Return [x, y] of the center of cell containing provided text 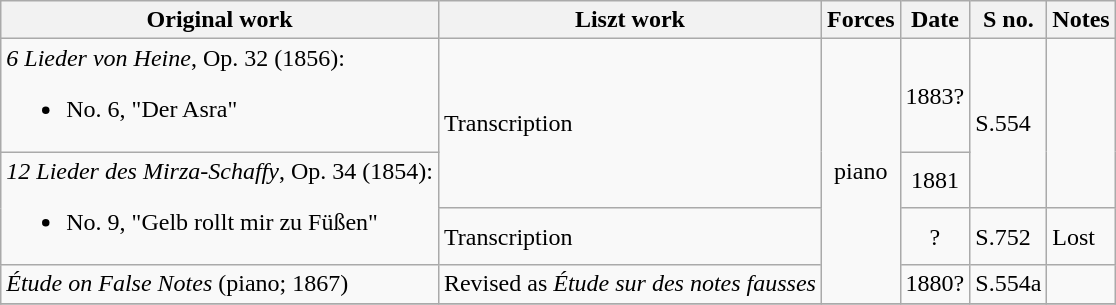
piano [860, 171]
Lost [1081, 236]
1880? [935, 284]
S.554 [1008, 124]
S.554a [1008, 284]
1881 [935, 180]
12 Lieder des Mirza-Schaffy, Op. 34 (1854):No. 9, "Gelb rollt mir zu Füßen" [220, 208]
? [935, 236]
Forces [860, 20]
Revised as Étude sur des notes fausses [630, 284]
Date [935, 20]
6 Lieder von Heine, Op. 32 (1856):No. 6, "Der Asra" [220, 96]
S no. [1008, 20]
1883? [935, 96]
Original work [220, 20]
Notes [1081, 20]
Étude on False Notes (piano; 1867) [220, 284]
S.752 [1008, 236]
Liszt work [630, 20]
